From the cell containing the given text, extract its center point as (x, y) coordinate. 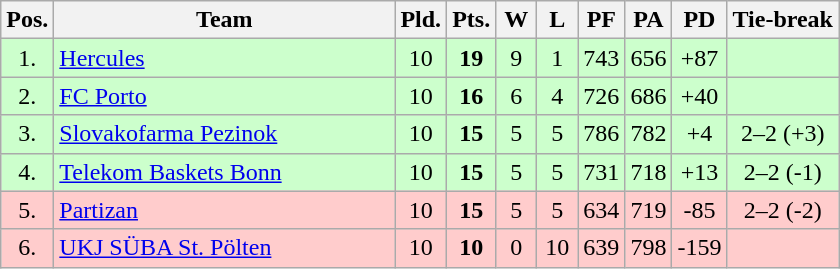
639 (602, 248)
Pld. (421, 20)
+4 (700, 134)
Pos. (28, 20)
743 (602, 58)
Slovakofarma Pezinok (224, 134)
PA (648, 20)
16 (472, 96)
9 (516, 58)
FC Porto (224, 96)
+40 (700, 96)
5. (28, 210)
726 (602, 96)
1. (28, 58)
2–2 (-2) (783, 210)
PF (602, 20)
Team (224, 20)
6. (28, 248)
Partizan (224, 210)
Tie-break (783, 20)
2–2 (-1) (783, 172)
0 (516, 248)
786 (602, 134)
4 (558, 96)
L (558, 20)
PD (700, 20)
782 (648, 134)
718 (648, 172)
+87 (700, 58)
2. (28, 96)
656 (648, 58)
Pts. (472, 20)
-159 (700, 248)
UKJ SÜBA St. Pölten (224, 248)
Telekom Baskets Bonn (224, 172)
W (516, 20)
6 (516, 96)
719 (648, 210)
4. (28, 172)
Hercules (224, 58)
19 (472, 58)
731 (602, 172)
686 (648, 96)
-85 (700, 210)
1 (558, 58)
2–2 (+3) (783, 134)
+13 (700, 172)
798 (648, 248)
3. (28, 134)
634 (602, 210)
